Search for the cell housing the specified text and yield its (X, Y) center coordinate. 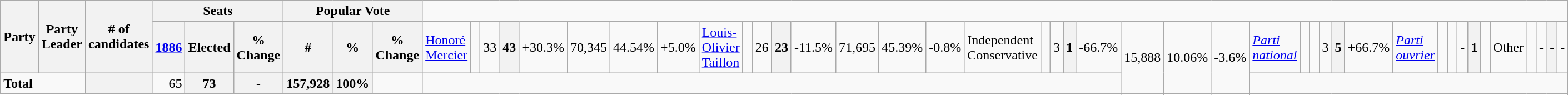
# (308, 47)
71,695 (857, 47)
45.39% (903, 47)
26 (761, 47)
33 (490, 47)
Popular Vote (353, 11)
Parti ouvrier (1416, 47)
-3.6% (1231, 58)
-11.5% (813, 47)
23 (781, 47)
Parti national (1275, 47)
10.06% (1187, 58)
73 (209, 83)
-0.8% (945, 47)
+30.3% (544, 47)
15,888 (1143, 58)
-66.7% (1098, 47)
Louis-Olivier Taillon (720, 47)
Seats (218, 11)
Elected (209, 47)
44.54% (634, 47)
1886 (169, 47)
65 (169, 83)
100% (352, 83)
70,345 (588, 47)
43 (509, 47)
5 (1338, 47)
Other (1509, 47)
157,928 (308, 83)
Independent Conservative (1003, 47)
# ofcandidates (118, 37)
% (352, 47)
Party Leader (62, 37)
Total (43, 83)
Party (19, 37)
+5.0% (678, 47)
+66.7% (1368, 47)
Honoré Mercier (447, 47)
